Return the (X, Y) coordinate for the center point of the cell that contains the specified text.  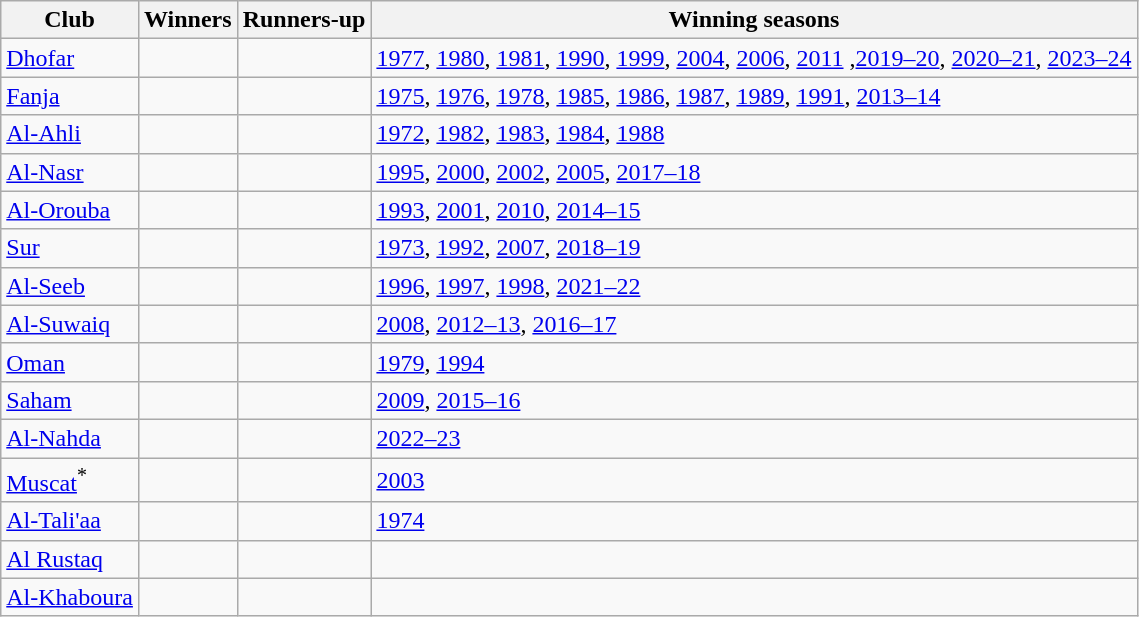
1993, 2001, 2010, 2014–15 (754, 210)
1996, 1997, 1998, 2021–22 (754, 286)
Al-Seeb (70, 286)
Al-Suwaiq (70, 324)
1977, 1980, 1981, 1990, 1999, 2004, 2006, 2011 ,2019–20, 2020–21, 2023–24 (754, 58)
Fanja (70, 96)
1974 (754, 521)
1975, 1976, 1978, 1985, 1986, 1987, 1989, 1991, 2013–14 (754, 96)
Saham (70, 400)
Muscat* (70, 480)
Oman (70, 362)
2003 (754, 480)
2009, 2015–16 (754, 400)
1972, 1982, 1983, 1984, 1988 (754, 134)
Sur (70, 248)
Al Rustaq (70, 559)
2022–23 (754, 438)
Winners (188, 20)
1995, 2000, 2002, 2005, 2017–18 (754, 172)
Al-Nasr (70, 172)
Al-Ahli (70, 134)
Al-Khaboura (70, 597)
1973, 1992, 2007, 2018–19 (754, 248)
Runners-up (304, 20)
Dhofar (70, 58)
Al-Nahda (70, 438)
Al-Tali'aa (70, 521)
Al-Orouba (70, 210)
Winning seasons (754, 20)
Club (70, 20)
2008, 2012–13, 2016–17 (754, 324)
1979, 1994 (754, 362)
